Detect which cell encompasses the target text, then output its [x, y] center coordinate. 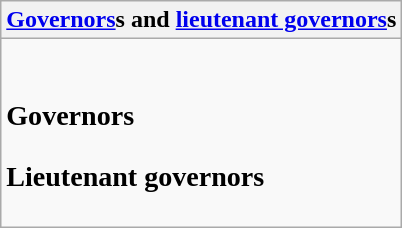
GovernorsLieutenant governors [202, 133]
Governorss and lieutenant governorss [202, 20]
